Scan for the cell matching the given text and deliver its [x, y] coordinate at center. 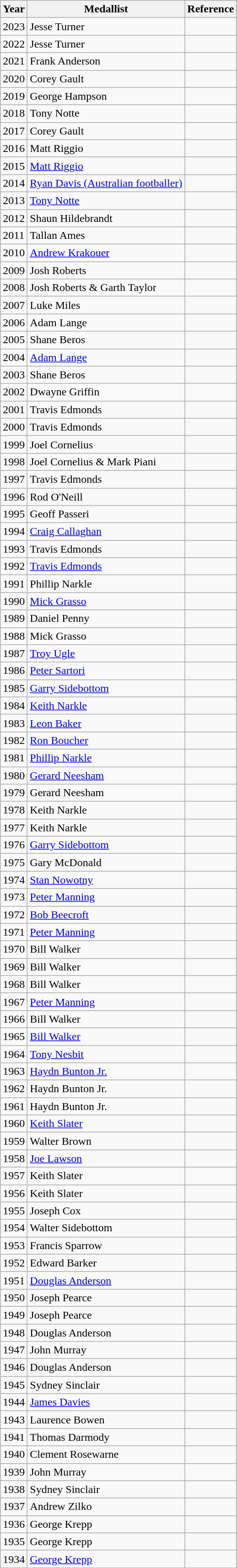
Tallan Ames [106, 236]
1997 [14, 479]
1999 [14, 444]
1964 [14, 1054]
1948 [14, 1333]
1953 [14, 1245]
Joseph Cox [106, 1211]
1939 [14, 1472]
2006 [14, 323]
1956 [14, 1193]
2002 [14, 392]
1974 [14, 880]
James Davies [106, 1402]
Bob Beecroft [106, 915]
Geoff Passeri [106, 514]
George Hampson [106, 96]
1981 [14, 758]
2010 [14, 253]
1934 [14, 1559]
1972 [14, 915]
Joel Cornelius & Mark Piani [106, 462]
1970 [14, 949]
1941 [14, 1437]
1946 [14, 1368]
1995 [14, 514]
1936 [14, 1524]
Ron Boucher [106, 740]
1980 [14, 776]
1990 [14, 601]
Daniel Penny [106, 619]
1982 [14, 740]
1959 [14, 1141]
1978 [14, 810]
1971 [14, 932]
Dwayne Griffin [106, 392]
Edward Barker [106, 1263]
1985 [14, 688]
1967 [14, 1002]
Laurence Bowen [106, 1420]
Josh Roberts & Garth Taylor [106, 288]
2011 [14, 236]
1998 [14, 462]
1945 [14, 1385]
Craig Callaghan [106, 532]
2015 [14, 166]
Luke Miles [106, 305]
2014 [14, 183]
1935 [14, 1541]
Shaun Hildebrandt [106, 218]
1988 [14, 636]
1954 [14, 1228]
2022 [14, 44]
1987 [14, 653]
2017 [14, 131]
2016 [14, 148]
Leon Baker [106, 723]
Joel Cornelius [106, 444]
2005 [14, 340]
1962 [14, 1089]
1951 [14, 1280]
1973 [14, 897]
2008 [14, 288]
2007 [14, 305]
1994 [14, 532]
Rod O'Neill [106, 496]
2013 [14, 200]
Francis Sparrow [106, 1245]
Walter Sidebottom [106, 1228]
1977 [14, 828]
Troy Ugle [106, 653]
1966 [14, 1019]
Andrew Krakouer [106, 253]
2023 [14, 27]
1983 [14, 723]
1986 [14, 671]
1957 [14, 1176]
Thomas Darmody [106, 1437]
Clement Rosewarne [106, 1455]
1944 [14, 1402]
Stan Nowotny [106, 880]
1989 [14, 619]
1969 [14, 967]
1938 [14, 1489]
1975 [14, 862]
1949 [14, 1315]
Medallist [106, 9]
1993 [14, 549]
1965 [14, 1036]
2012 [14, 218]
1950 [14, 1298]
2019 [14, 96]
Joe Lawson [106, 1158]
1947 [14, 1350]
2021 [14, 61]
2004 [14, 357]
1991 [14, 584]
Frank Anderson [106, 61]
1955 [14, 1211]
1943 [14, 1420]
2001 [14, 410]
2009 [14, 270]
2003 [14, 375]
1961 [14, 1106]
Reference [210, 9]
Andrew Zilko [106, 1507]
1968 [14, 984]
1992 [14, 566]
2000 [14, 427]
2018 [14, 113]
1979 [14, 793]
Tony Nesbit [106, 1054]
1940 [14, 1455]
Peter Sartori [106, 671]
1958 [14, 1158]
1952 [14, 1263]
1963 [14, 1072]
Gary McDonald [106, 862]
1984 [14, 706]
2020 [14, 79]
Josh Roberts [106, 270]
Walter Brown [106, 1141]
1976 [14, 845]
1996 [14, 496]
1937 [14, 1507]
Year [14, 9]
1960 [14, 1124]
Ryan Davis (Australian footballer) [106, 183]
